Search for the cell housing the specified text and yield its [x, y] center coordinate. 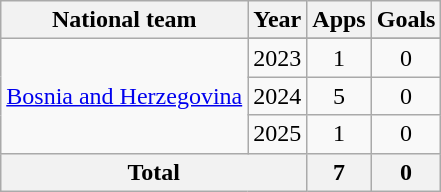
2025 [278, 134]
7 [339, 172]
Apps [339, 20]
Total [154, 172]
National team [124, 20]
2023 [278, 58]
Goals [406, 20]
5 [339, 96]
Bosnia and Herzegovina [124, 96]
2024 [278, 96]
Year [278, 20]
